For the text-containing cell, return its midpoint in [X, Y] coordinate format. 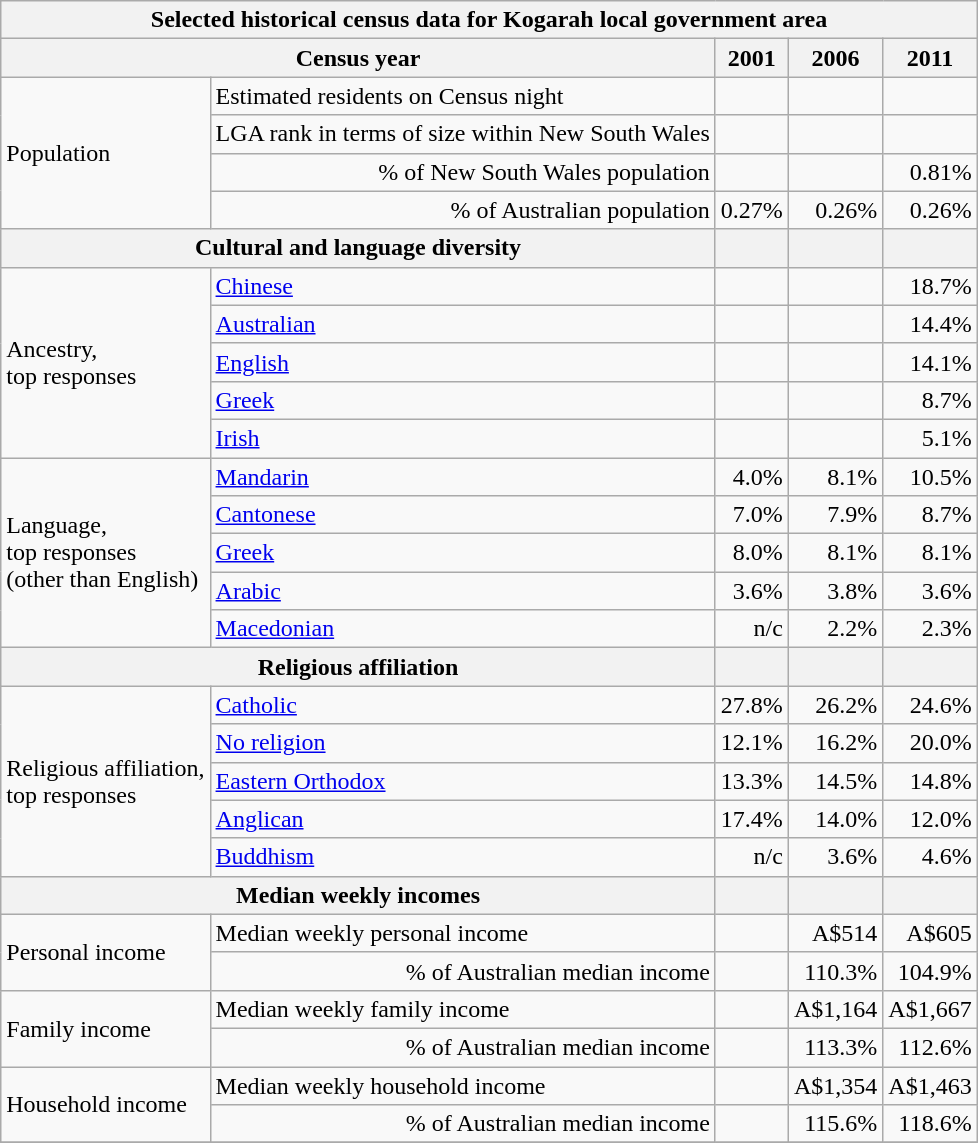
Chinese [462, 286]
Estimated residents on Census night [462, 96]
Arabic [462, 591]
Median weekly incomes [358, 895]
110.3% [835, 971]
20.0% [930, 743]
Australian [462, 324]
Religious affiliation,top responses [106, 781]
A$1,463 [930, 1085]
18.7% [930, 286]
Median weekly personal income [462, 933]
0.27% [752, 210]
7.0% [752, 515]
12.1% [752, 743]
24.6% [930, 705]
2.2% [835, 629]
7.9% [835, 515]
8.0% [752, 553]
14.1% [930, 362]
A$1,354 [835, 1085]
27.8% [752, 705]
118.6% [930, 1124]
% of New South Wales population [462, 172]
Cultural and language diversity [358, 248]
Median weekly household income [462, 1085]
Macedonian [462, 629]
Population [106, 153]
Buddhism [462, 857]
Selected historical census data for Kogarah local government area [489, 20]
Family income [106, 1028]
Household income [106, 1104]
No religion [462, 743]
2001 [752, 58]
113.3% [835, 1047]
2011 [930, 58]
Personal income [106, 952]
2006 [835, 58]
104.9% [930, 971]
14.4% [930, 324]
A$605 [930, 933]
12.0% [930, 819]
LGA rank in terms of size within New South Wales [462, 134]
5.1% [930, 438]
Language,top responses(other than English) [106, 553]
112.6% [930, 1047]
115.6% [835, 1124]
Eastern Orthodox [462, 781]
26.2% [835, 705]
Irish [462, 438]
Mandarin [462, 477]
0.81% [930, 172]
A$1,667 [930, 1009]
Median weekly family income [462, 1009]
4.0% [752, 477]
Anglican [462, 819]
3.8% [835, 591]
Religious affiliation [358, 667]
4.6% [930, 857]
A$514 [835, 933]
Catholic [462, 705]
17.4% [752, 819]
10.5% [930, 477]
% of Australian population [462, 210]
A$1,164 [835, 1009]
Cantonese [462, 515]
16.2% [835, 743]
2.3% [930, 629]
English [462, 362]
13.3% [752, 781]
14.8% [930, 781]
Ancestry,top responses [106, 362]
Census year [358, 58]
14.0% [835, 819]
14.5% [835, 781]
